Locate the cell with the specified text and output its [x, y] center coordinate. 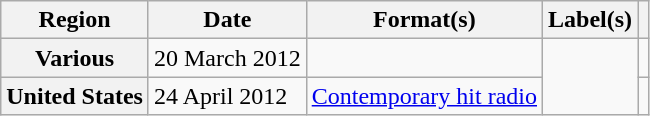
United States [75, 96]
Region [75, 20]
Format(s) [424, 20]
24 April 2012 [227, 96]
Label(s) [590, 20]
Various [75, 58]
Date [227, 20]
20 March 2012 [227, 58]
Contemporary hit radio [424, 96]
